Find where the given text appears and provide that cell's center as (x, y) coordinate. 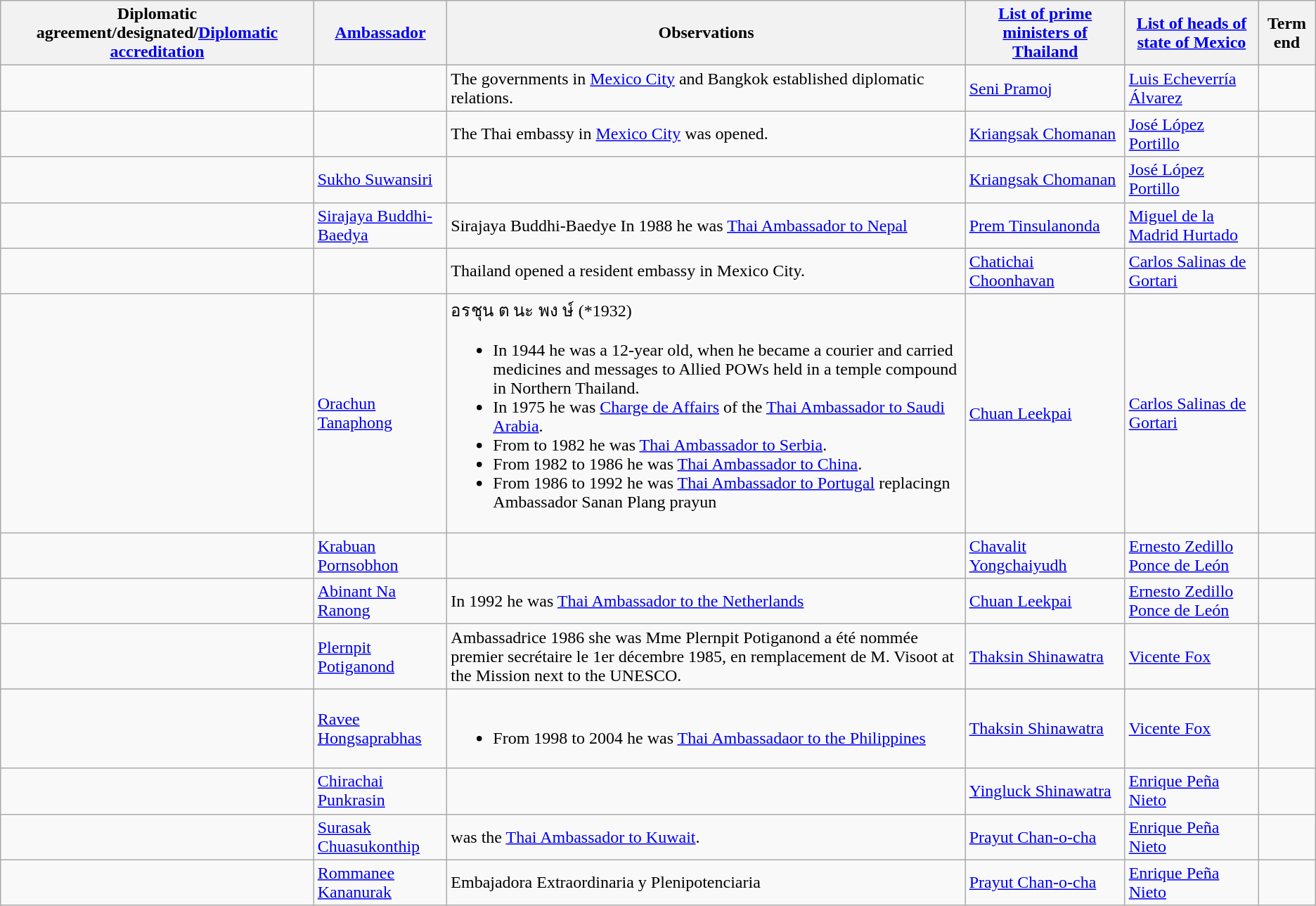
Plernpit Potiganond (380, 656)
Term end (1286, 33)
List of heads of state of Mexico (1192, 33)
Krabuan Pornsobhon (380, 555)
Ambassador (380, 33)
List of prime ministers of Thailand (1045, 33)
Thailand opened a resident embassy in Mexico City. (706, 271)
Rommanee Kananurak (380, 883)
Orachun Tanaphong (380, 413)
Observations (706, 33)
Sirajaya Buddhi-Baedya (380, 225)
Chavalit Yongchaiyudh (1045, 555)
Yingluck Shinawatra (1045, 791)
Embajadora Extraordinaria y Plenipotenciaria (706, 883)
was the Thai Ambassador to Kuwait. (706, 836)
Surasak Chuasukonthip (380, 836)
Sirajaya Buddhi-Baedye In 1988 he was Thai Ambassador to Nepal (706, 225)
Luis Echeverría Álvarez (1192, 89)
In 1992 he was Thai Ambassador to the Netherlands (706, 602)
Seni Pramoj (1045, 89)
Abinant Na Ranong (380, 602)
Sukho Suwansiri (380, 180)
Miguel de la Madrid Hurtado (1192, 225)
Prem Tinsulanonda (1045, 225)
Chatichai Choonhavan (1045, 271)
Ravee Hongsaprabhas (380, 728)
Chirachai Punkrasin (380, 791)
The governments in Mexico City and Bangkok established diplomatic relations. (706, 89)
Diplomatic agreement/designated/Diplomatic accreditation (157, 33)
The Thai embassy in Mexico City was opened. (706, 134)
From 1998 to 2004 he was Thai Ambassadaor to the Philippines (706, 728)
